Search for the cell housing the specified text and yield its (X, Y) center coordinate. 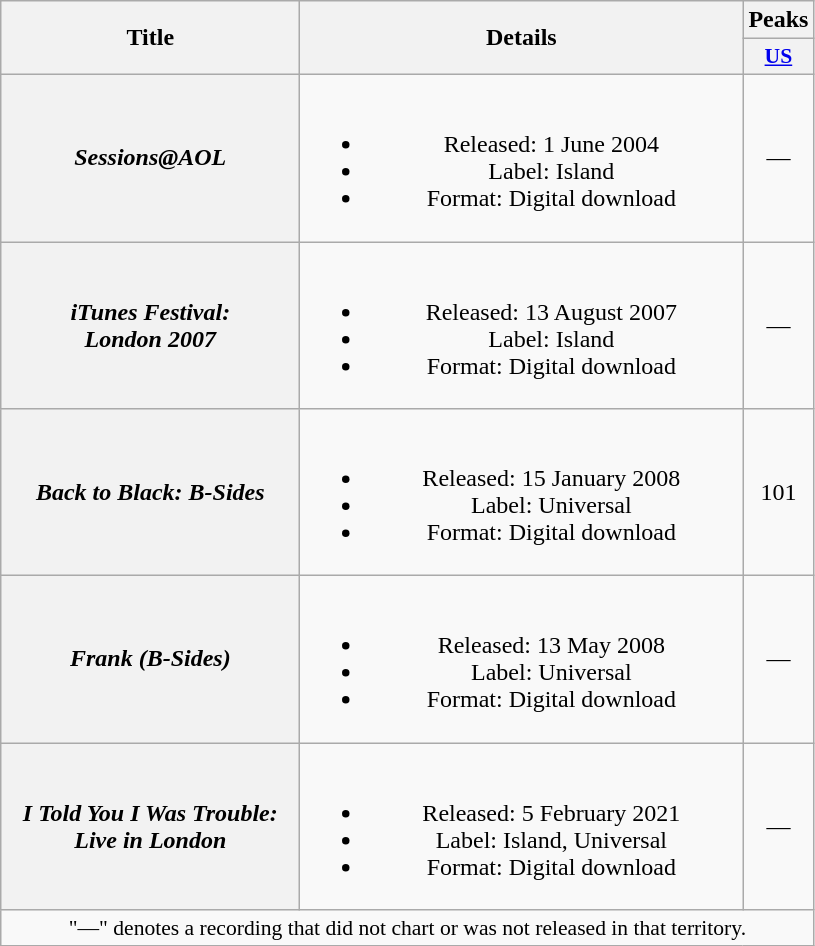
iTunes Festival:London 2007 (150, 326)
Released: 1 June 2004Label: IslandFormat: Digital download (522, 158)
Peaks (778, 20)
Released: 5 February 2021Label: Island, UniversalFormat: Digital download (522, 826)
Sessions@AOL (150, 158)
Released: 13 August 2007Label: IslandFormat: Digital download (522, 326)
Frank (B-Sides) (150, 660)
"—" denotes a recording that did not chart or was not released in that territory. (408, 928)
Back to Black: B-Sides (150, 492)
Title (150, 38)
US (778, 57)
101 (778, 492)
Details (522, 38)
Released: 15 January 2008Label: UniversalFormat: Digital download (522, 492)
Released: 13 May 2008Label: UniversalFormat: Digital download (522, 660)
I Told You I Was Trouble: Live in London (150, 826)
